Find where the given text appears and provide that cell's center as (X, Y) coordinate. 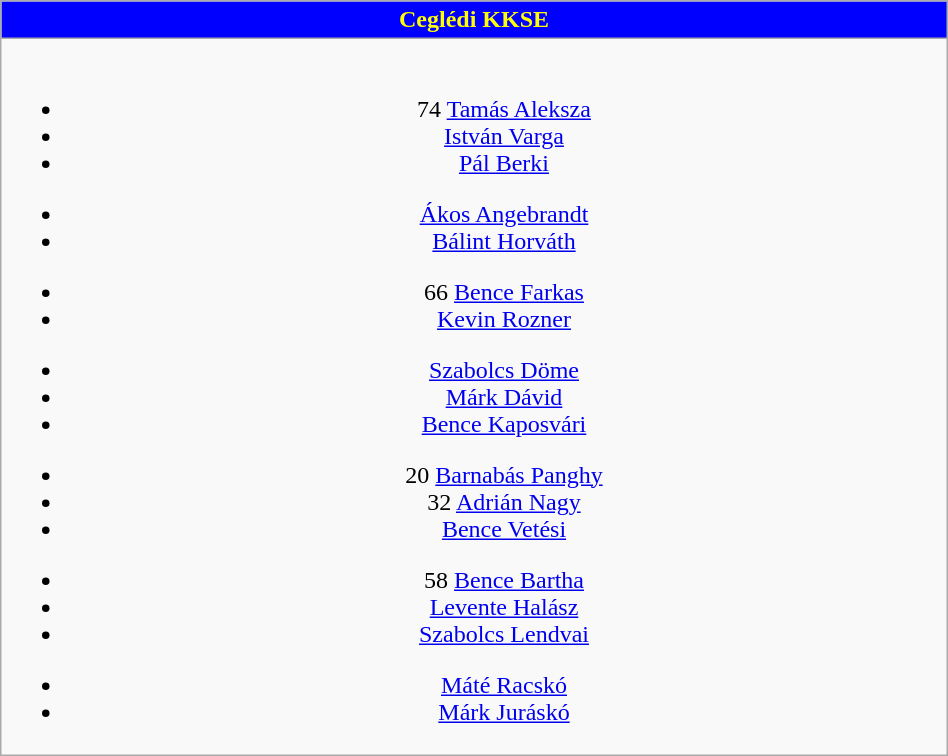
Ceglédi KKSE (474, 20)
